From the cell containing the given text, extract its center point as [X, Y] coordinate. 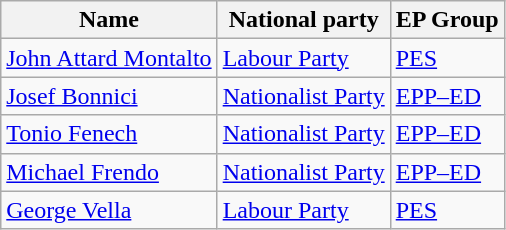
Josef Bonnici [109, 96]
Michael Frendo [109, 172]
George Vella [109, 210]
John Attard Montalto [109, 58]
Name [109, 20]
Tonio Fenech [109, 134]
National party [304, 20]
EP Group [447, 20]
